Provide the [x, y] coordinate of the cell's center where the given text is located.  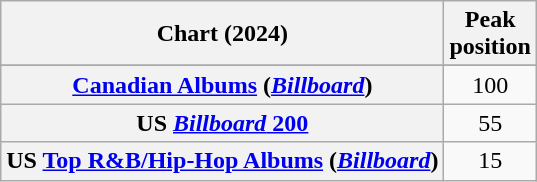
55 [490, 123]
Peakposition [490, 34]
15 [490, 161]
100 [490, 85]
US Top R&B/Hip-Hop Albums (Billboard) [222, 161]
Canadian Albums (Billboard) [222, 85]
Chart (2024) [222, 34]
US Billboard 200 [222, 123]
